Pinpoint the cell where the given text exists, returning its [X, Y] midpoint coordinate. 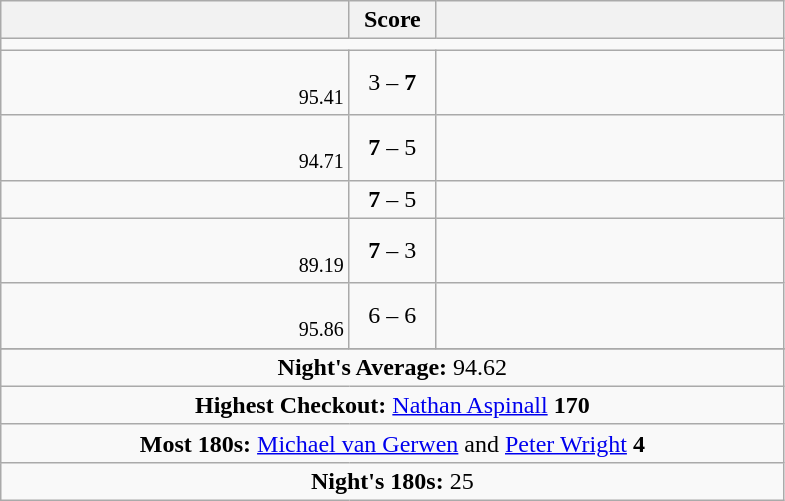
3 – 7 [392, 82]
95.41 [176, 82]
95.86 [176, 316]
Night's Average: 94.62 [392, 367]
Night's 180s: 25 [392, 481]
89.19 [176, 250]
Highest Checkout: Nathan Aspinall 170 [392, 405]
6 – 6 [392, 316]
94.71 [176, 148]
Score [392, 20]
Most 180s: Michael van Gerwen and Peter Wright 4 [392, 443]
7 – 3 [392, 250]
